Extract the [X, Y] coordinate from the center of the cell holding the provided text.  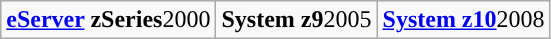
eServer zSeries2000 [108, 20]
System z102008 [464, 20]
System z92005 [296, 20]
